Extract the [x, y] coordinate from the center of the cell holding the provided text.  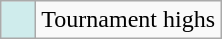
Tournament highs [128, 20]
